Return [X, Y] of the center of cell containing provided text 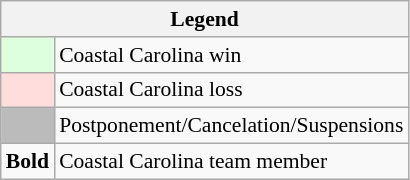
Bold [28, 162]
Coastal Carolina loss [231, 90]
Coastal Carolina win [231, 55]
Coastal Carolina team member [231, 162]
Postponement/Cancelation/Suspensions [231, 126]
Legend [205, 19]
